Identify which cell holds the provided text, then report its [x, y] central coordinate. 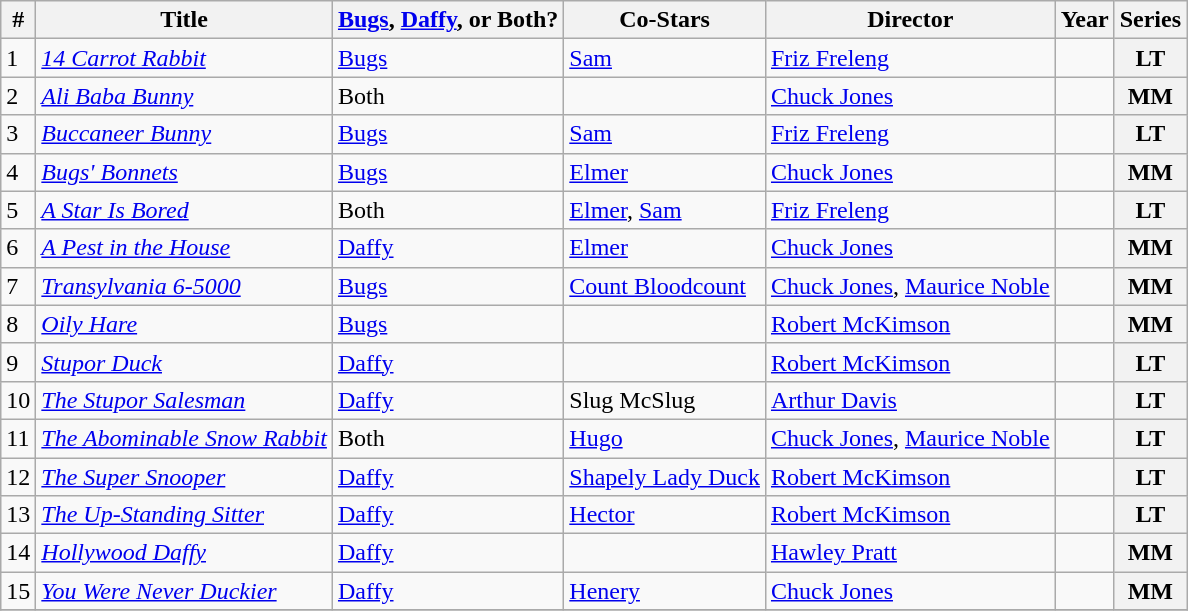
Hector [665, 515]
2 [18, 96]
The Up-Standing Sitter [184, 515]
Hollywood Daffy [184, 553]
Year [1084, 20]
4 [18, 172]
6 [18, 248]
Bugs' Bonnets [184, 172]
Ali Baba Bunny [184, 96]
14 Carrot Rabbit [184, 58]
Stupor Duck [184, 362]
Director [910, 20]
7 [18, 286]
Series [1150, 20]
A Pest in the House [184, 248]
Transylvania 6-5000 [184, 286]
Slug McSlug [665, 400]
14 [18, 553]
Elmer, Sam [665, 210]
Co-Stars [665, 20]
Henery [665, 591]
10 [18, 400]
The Abominable Snow Rabbit [184, 438]
Title [184, 20]
12 [18, 477]
Hawley Pratt [910, 553]
The Super Snooper [184, 477]
11 [18, 438]
15 [18, 591]
Arthur Davis [910, 400]
1 [18, 58]
# [18, 20]
8 [18, 324]
Oily Hare [184, 324]
3 [18, 134]
Bugs, Daffy, or Both? [448, 20]
You Were Never Duckier [184, 591]
A Star Is Bored [184, 210]
9 [18, 362]
Buccaneer Bunny [184, 134]
13 [18, 515]
Hugo [665, 438]
5 [18, 210]
The Stupor Salesman [184, 400]
Shapely Lady Duck [665, 477]
Count Bloodcount [665, 286]
